Return (x, y) of the center of cell containing provided text 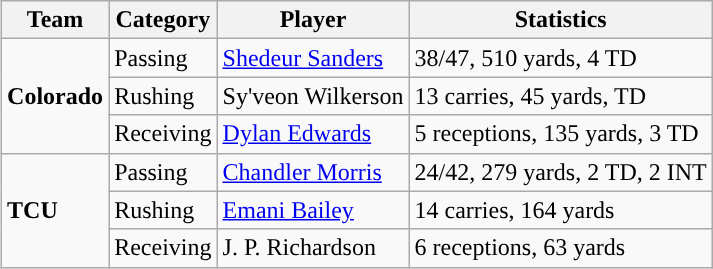
14 carries, 164 yards (560, 210)
38/47, 510 yards, 4 TD (560, 58)
Emani Bailey (313, 210)
Dylan Edwards (313, 134)
Chandler Morris (313, 172)
Category (163, 20)
5 receptions, 135 yards, 3 TD (560, 134)
Team (56, 20)
13 carries, 45 yards, TD (560, 96)
6 receptions, 63 yards (560, 248)
Shedeur Sanders (313, 58)
24/42, 279 yards, 2 TD, 2 INT (560, 172)
Player (313, 20)
Colorado (56, 96)
TCU (56, 210)
Sy'veon Wilkerson (313, 96)
J. P. Richardson (313, 248)
Statistics (560, 20)
